Pinpoint the cell where the given text exists, returning its [X, Y] midpoint coordinate. 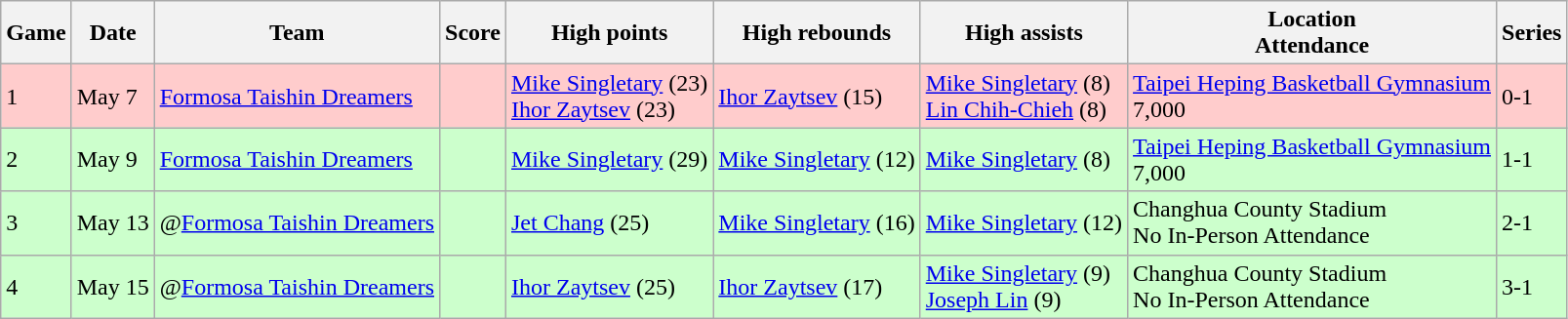
2-1 [1532, 222]
High points [609, 33]
May 7 [113, 96]
0-1 [1532, 96]
High assists [1024, 33]
Ihor Zaytsev (17) [817, 287]
Score [473, 33]
1 [36, 96]
Series [1532, 33]
Mike Singletary (16) [817, 222]
Ihor Zaytsev (25) [609, 287]
High rebounds [817, 33]
Mike Singletary (29) [609, 160]
Date [113, 33]
Team [297, 33]
Jet Chang (25) [609, 222]
Mike Singletary (8) [1024, 160]
May 13 [113, 222]
2 [36, 160]
LocationAttendance [1312, 33]
Ihor Zaytsev (15) [817, 96]
Game [36, 33]
Mike Singletary (8)Lin Chih-Chieh (8) [1024, 96]
4 [36, 287]
Mike Singletary (23)Ihor Zaytsev (23) [609, 96]
1-1 [1532, 160]
Mike Singletary (9)Joseph Lin (9) [1024, 287]
3 [36, 222]
May 15 [113, 287]
May 9 [113, 160]
3-1 [1532, 287]
